Identify which cell holds the provided text, then report its (X, Y) central coordinate. 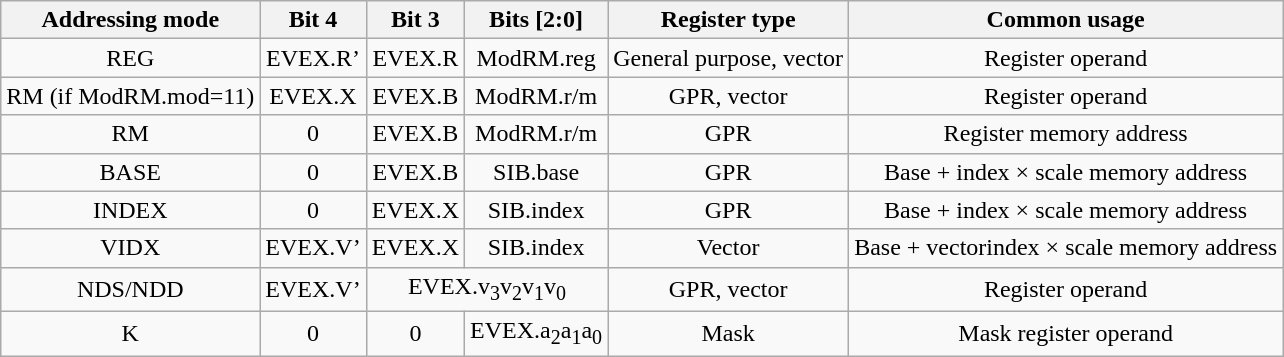
Base + vectorindex × scale memory address (1066, 248)
Common usage (1066, 20)
VIDX (130, 248)
Bits [2:0] (536, 20)
K (130, 334)
Register type (728, 20)
ModRM.reg (536, 58)
EVEX.v3v2v1v0 (486, 289)
EVEX.R’ (313, 58)
Addressing mode (130, 20)
INDEX (130, 210)
RM (130, 134)
EVEX.a2a1a0 (536, 334)
Mask (728, 334)
EVEX.R (415, 58)
BASE (130, 172)
Bit 4 (313, 20)
SIB.base (536, 172)
Register memory address (1066, 134)
NDS/NDD (130, 289)
Bit 3 (415, 20)
General purpose, vector (728, 58)
REG (130, 58)
Vector (728, 248)
RM (if ModRM.mod=11) (130, 96)
Mask register operand (1066, 334)
